Search for the cell housing the specified text and yield its [x, y] center coordinate. 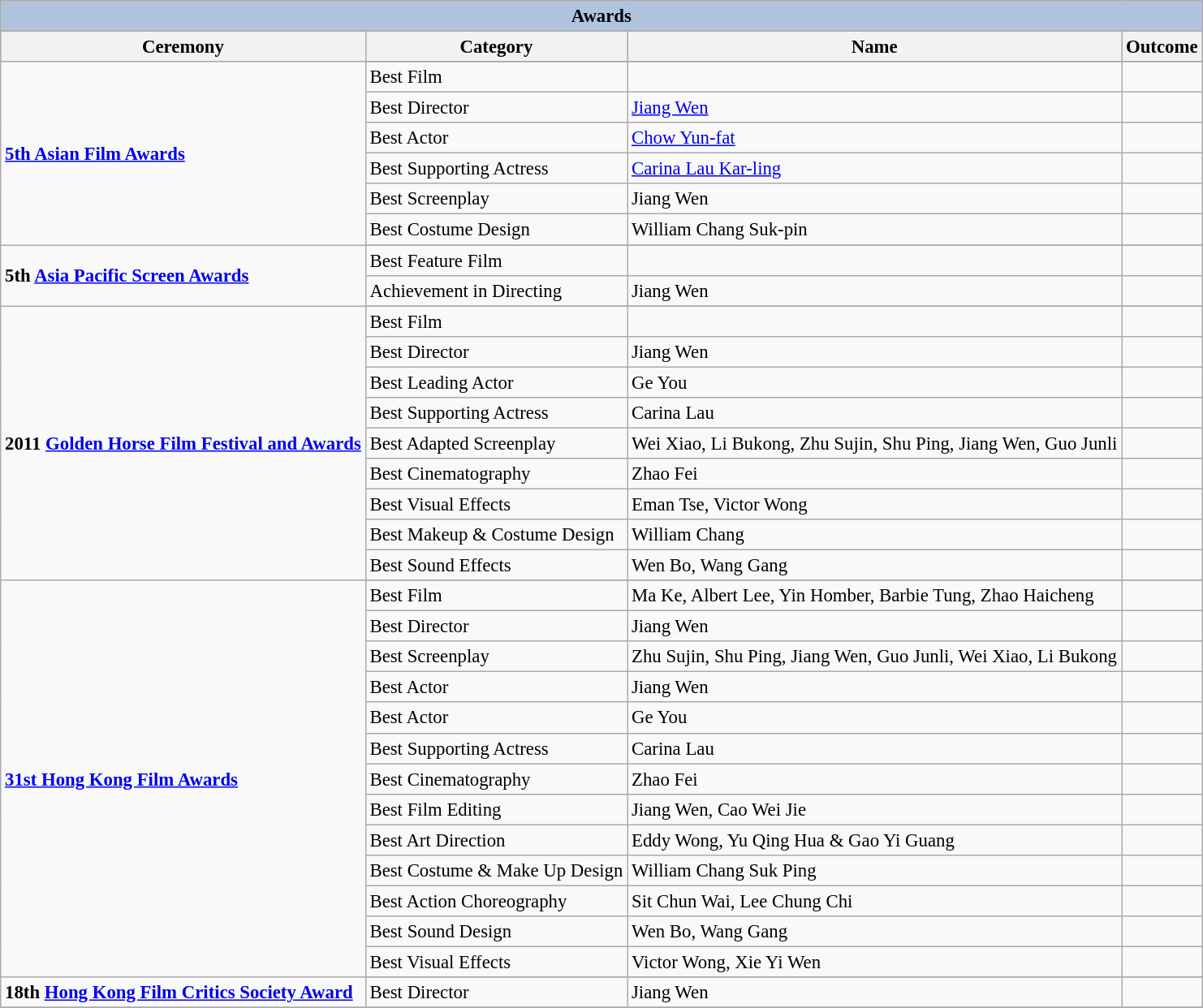
Best Sound Effects [497, 566]
Best Adapted Screenplay [497, 443]
Category [497, 47]
Chow Yun-fat [875, 138]
Best Feature Film [497, 261]
Ma Ke, Albert Lee, Yin Homber, Barbie Tung, Zhao Haicheng [875, 596]
Best Art Direction [497, 840]
William Chang Suk-pin [875, 230]
5th Asian Film Awards [183, 153]
Zhu Sujin, Shu Ping, Jiang Wen, Guo Junli, Wei Xiao, Li Bukong [875, 657]
Ceremony [183, 47]
2011 Golden Horse Film Festival and Awards [183, 443]
Best Sound Design [497, 932]
Eddy Wong, Yu Qing Hua & Gao Yi Guang [875, 840]
Sit Chun Wai, Lee Chung Chi [875, 901]
Jiang Wen, Cao Wei Jie [875, 809]
31st Hong Kong Film Awards [183, 779]
Best Film Editing [497, 809]
Best Costume Design [497, 230]
Best Leading Actor [497, 382]
Carina Lau Kar-ling [875, 169]
18th Hong Kong Film Critics Society Award [183, 993]
Name [875, 47]
Best Action Choreography [497, 901]
5th Asia Pacific Screen Awards [183, 276]
William Chang Suk Ping [875, 871]
Outcome [1162, 47]
Wei Xiao, Li Bukong, Zhu Sujin, Shu Ping, Jiang Wen, Guo Junli [875, 443]
Best Costume & Make Up Design [497, 871]
Victor Wong, Xie Yi Wen [875, 962]
Best Makeup & Costume Design [497, 535]
Awards [601, 16]
William Chang [875, 535]
Achievement in Directing [497, 291]
Eman Tse, Victor Wong [875, 504]
